From the cell containing the given text, extract its center point as (X, Y) coordinate. 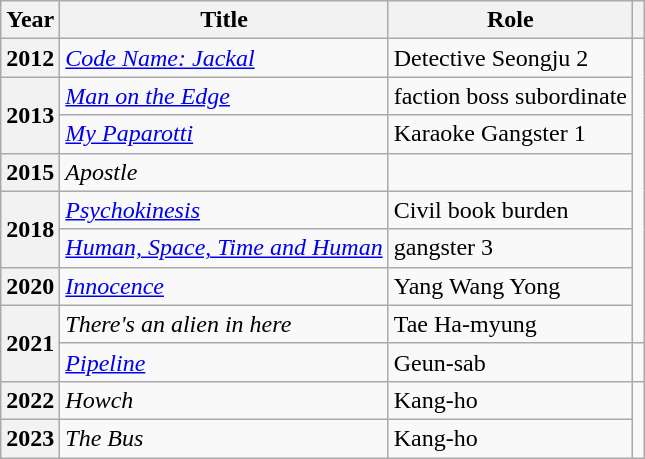
The Bus (224, 438)
Psychokinesis (224, 210)
Code Name: Jackal (224, 58)
2020 (30, 286)
Howch (224, 400)
Year (30, 20)
Karaoke Gangster 1 (510, 134)
Apostle (224, 172)
Geun-sab (510, 362)
Civil book burden (510, 210)
2015 (30, 172)
Detective Seongju 2 (510, 58)
2012 (30, 58)
2022 (30, 400)
2023 (30, 438)
There's an alien in here (224, 324)
Role (510, 20)
Yang Wang Yong (510, 286)
Innocence (224, 286)
2013 (30, 115)
2018 (30, 229)
gangster 3 (510, 248)
2021 (30, 343)
faction boss subordinate (510, 96)
Title (224, 20)
Pipeline (224, 362)
Man on the Edge (224, 96)
My Paparotti (224, 134)
Human, Space, Time and Human (224, 248)
Tae Ha-myung (510, 324)
